Find where the given text appears and provide that cell's center as (X, Y) coordinate. 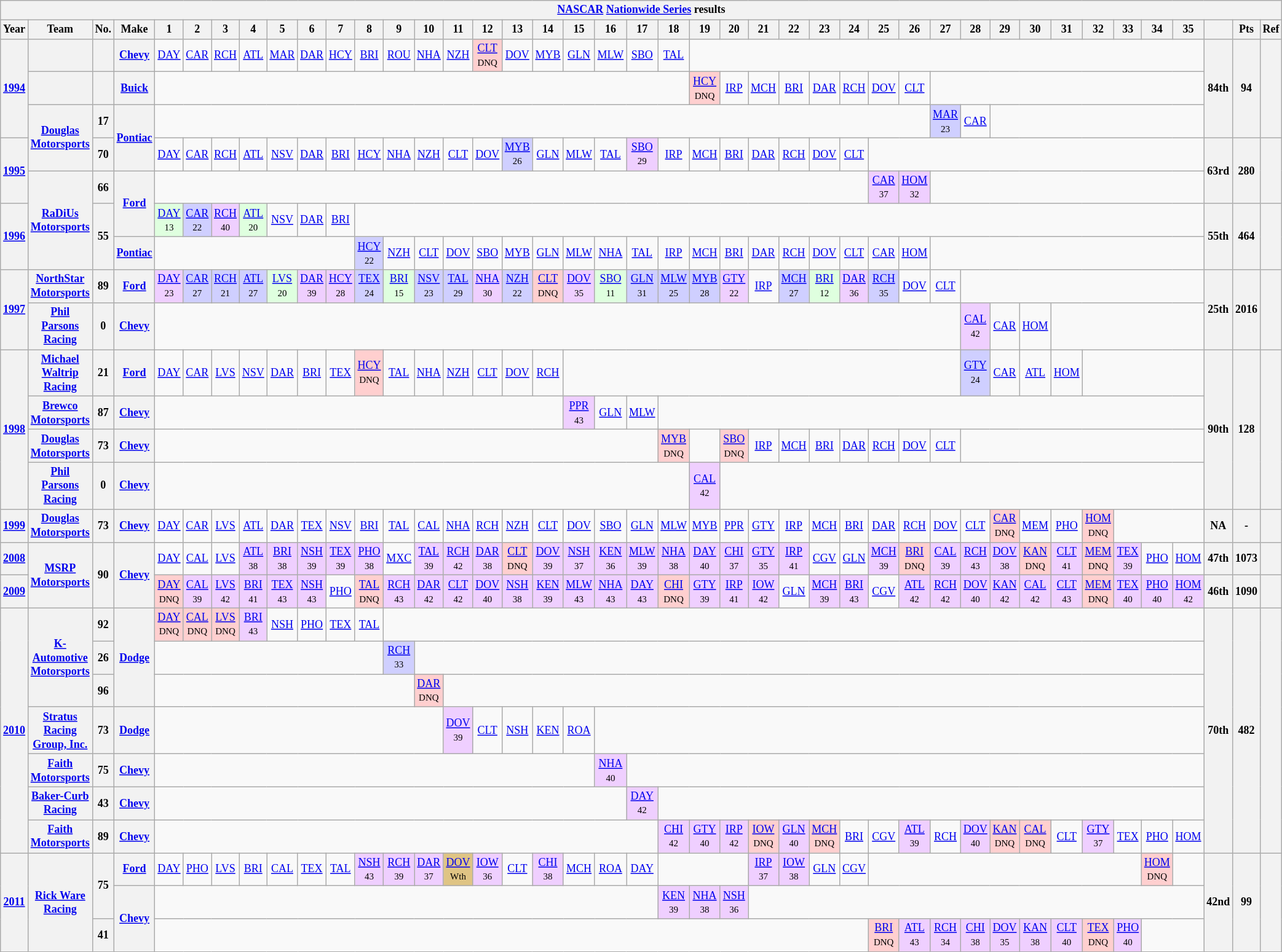
1090 (1247, 592)
NSH39 (312, 559)
42nd (1219, 902)
90 (103, 575)
25 (884, 30)
Team (60, 30)
Rick Ware Racing (60, 902)
29 (1005, 30)
GTY22 (734, 286)
90th (1219, 430)
ATL42 (915, 592)
NSV23 (429, 286)
1999 (15, 525)
NHA43 (610, 592)
ATL20 (253, 220)
ROU (399, 55)
DAY43 (642, 592)
MYB28 (705, 286)
KEN (548, 730)
25th (1219, 310)
CHIDNQ (674, 592)
MSRP Motorsports (60, 575)
ATL27 (253, 286)
MYB26 (518, 154)
CLT41 (1066, 559)
RCH34 (946, 935)
32 (1098, 30)
22 (794, 30)
33 (1128, 30)
IOW42 (764, 592)
TEX40 (1128, 592)
20 (734, 30)
NZH22 (518, 286)
46th (1219, 592)
2011 (15, 902)
Stratus Racing Group, Inc. (60, 730)
LVS20 (282, 286)
43 (103, 803)
47th (1219, 559)
Make (134, 30)
RaDiUs Motorsports (60, 220)
NA (1219, 525)
35 (1188, 30)
Year (15, 30)
MYBDNQ (674, 446)
MXC (399, 559)
CLT42 (458, 592)
2008 (15, 559)
DAY13 (169, 220)
RCH33 (399, 658)
4 (253, 30)
41 (103, 935)
10 (429, 30)
DOV38 (1005, 559)
87 (103, 413)
BRI38 (282, 559)
GLN40 (794, 836)
GTY39 (705, 592)
70 (103, 154)
IOWDNQ (764, 836)
GTY40 (705, 836)
280 (1247, 171)
MAR23 (946, 121)
1997 (15, 310)
- (1247, 525)
13 (518, 30)
MLW39 (642, 559)
NASCAR Nationwide Series results (641, 10)
TEXDNQ (1098, 935)
DAY42 (642, 803)
IRP42 (734, 836)
TEX43 (282, 592)
DARDNQ (429, 691)
TEX24 (369, 286)
464 (1247, 236)
11 (458, 30)
MCHDNQ (825, 836)
GTY35 (764, 559)
PHO38 (369, 559)
CHI37 (734, 559)
RCH40 (226, 220)
RCH39 (399, 870)
No. (103, 30)
LVS42 (226, 592)
HOM42 (1188, 592)
DAR37 (429, 870)
SBODNQ (734, 446)
70th (1219, 730)
92 (103, 624)
SBO29 (642, 154)
DAY23 (169, 286)
BRI15 (399, 286)
CAR22 (197, 220)
IOW38 (794, 870)
Michael Waltrip Racing (60, 373)
CARDNQ (1005, 525)
2016 (1247, 310)
12 (488, 30)
DAY40 (705, 559)
2009 (15, 592)
K-Automotive Motorsports (60, 658)
55 (103, 236)
TAL29 (458, 286)
128 (1247, 430)
19 (705, 30)
94 (1247, 89)
63rd (1219, 171)
66 (103, 187)
NSH36 (734, 902)
BRI41 (253, 592)
NHA40 (610, 771)
DOVWth (458, 870)
GLN31 (642, 286)
ATL39 (915, 836)
8 (369, 30)
482 (1247, 730)
1998 (15, 430)
GTY37 (1098, 836)
Buick (134, 89)
NSH38 (518, 592)
KEN36 (610, 559)
MCH27 (794, 286)
IOW36 (488, 870)
55th (1219, 236)
1994 (15, 89)
PPR43 (579, 413)
15 (579, 30)
DAR39 (312, 286)
KAN38 (1035, 935)
1 (169, 30)
14 (548, 30)
MEM (1035, 525)
84th (1219, 89)
RCH35 (884, 286)
CHI42 (674, 836)
CLT43 (1066, 592)
GTY24 (975, 373)
Baker-Curb Racing (60, 803)
LVSDNQ (226, 624)
NorthStar Motorsports (60, 286)
1073 (1247, 559)
1995 (15, 171)
Ref (1271, 30)
GTY (764, 525)
34 (1157, 30)
9 (399, 30)
ATL38 (253, 559)
27 (946, 30)
18 (674, 30)
RCH21 (226, 286)
24 (855, 30)
23 (825, 30)
NSH37 (579, 559)
HCY28 (341, 286)
TALDNQ (369, 592)
28 (975, 30)
16 (610, 30)
DAR38 (488, 559)
Pts (1247, 30)
96 (103, 691)
NHA30 (488, 286)
2010 (15, 730)
MLW25 (674, 286)
CAR37 (884, 187)
CLT40 (1066, 935)
2 (197, 30)
SBO11 (610, 286)
3 (226, 30)
31 (1066, 30)
7 (341, 30)
30 (1035, 30)
99 (1247, 902)
Brewco Motorsports (60, 413)
DAR42 (429, 592)
CAR27 (197, 286)
PPR (734, 525)
1996 (15, 236)
MAR (282, 55)
BRI12 (825, 286)
ATL43 (915, 935)
5 (282, 30)
6 (312, 30)
IRP37 (764, 870)
DAR36 (855, 286)
KAN42 (1005, 592)
MLW43 (579, 592)
HOM32 (915, 187)
HCY22 (369, 253)
TAL39 (429, 559)
